Identify which cell holds the provided text, then report its (X, Y) central coordinate. 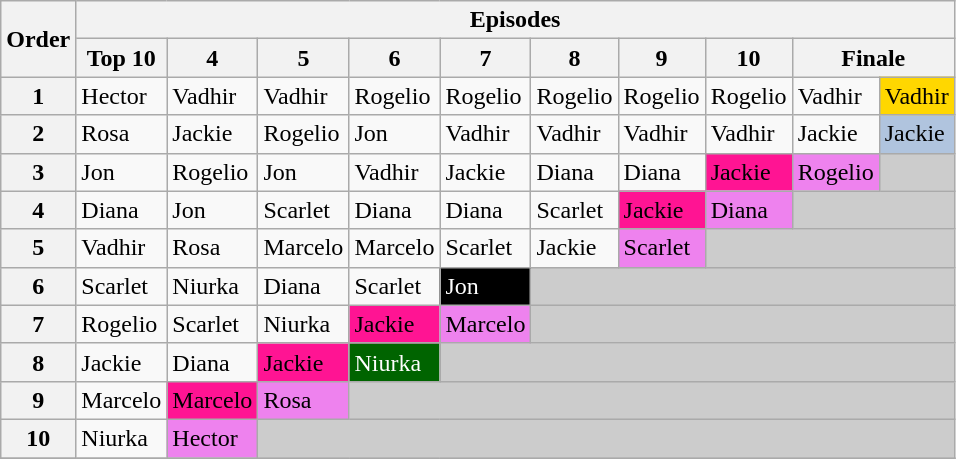
Finale (873, 58)
Episodes (515, 20)
2 (38, 134)
3 (38, 172)
1 (38, 96)
Order (38, 39)
Top 10 (122, 58)
